Pinpoint the cell where the given text exists, returning its [X, Y] midpoint coordinate. 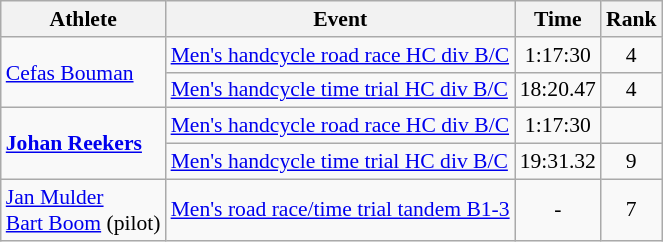
Johan Reekers [84, 144]
Cefas Bouman [84, 72]
Time [558, 19]
Event [340, 19]
Men's road race/time trial tandem B1-3 [340, 210]
19:31.32 [558, 162]
Jan Mulder Bart Boom (pilot) [84, 210]
9 [632, 162]
Rank [632, 19]
- [558, 210]
18:20.47 [558, 90]
Athlete [84, 19]
7 [632, 210]
